Scan for the cell matching the given text and deliver its [x, y] coordinate at center. 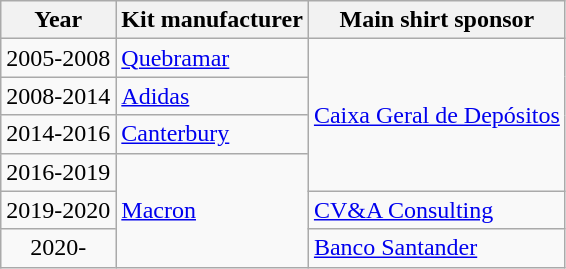
Quebramar [212, 58]
2020- [58, 248]
2016-2019 [58, 172]
Canterbury [212, 134]
2008-2014 [58, 96]
Year [58, 20]
Macron [212, 210]
Main shirt sponsor [436, 20]
2014-2016 [58, 134]
2005-2008 [58, 58]
Banco Santander [436, 248]
Kit manufacturer [212, 20]
2019-2020 [58, 210]
CV&A Consulting [436, 210]
Adidas [212, 96]
Caixa Geral de Depósitos [436, 115]
